Detect which cell encompasses the target text, then output its [X, Y] center coordinate. 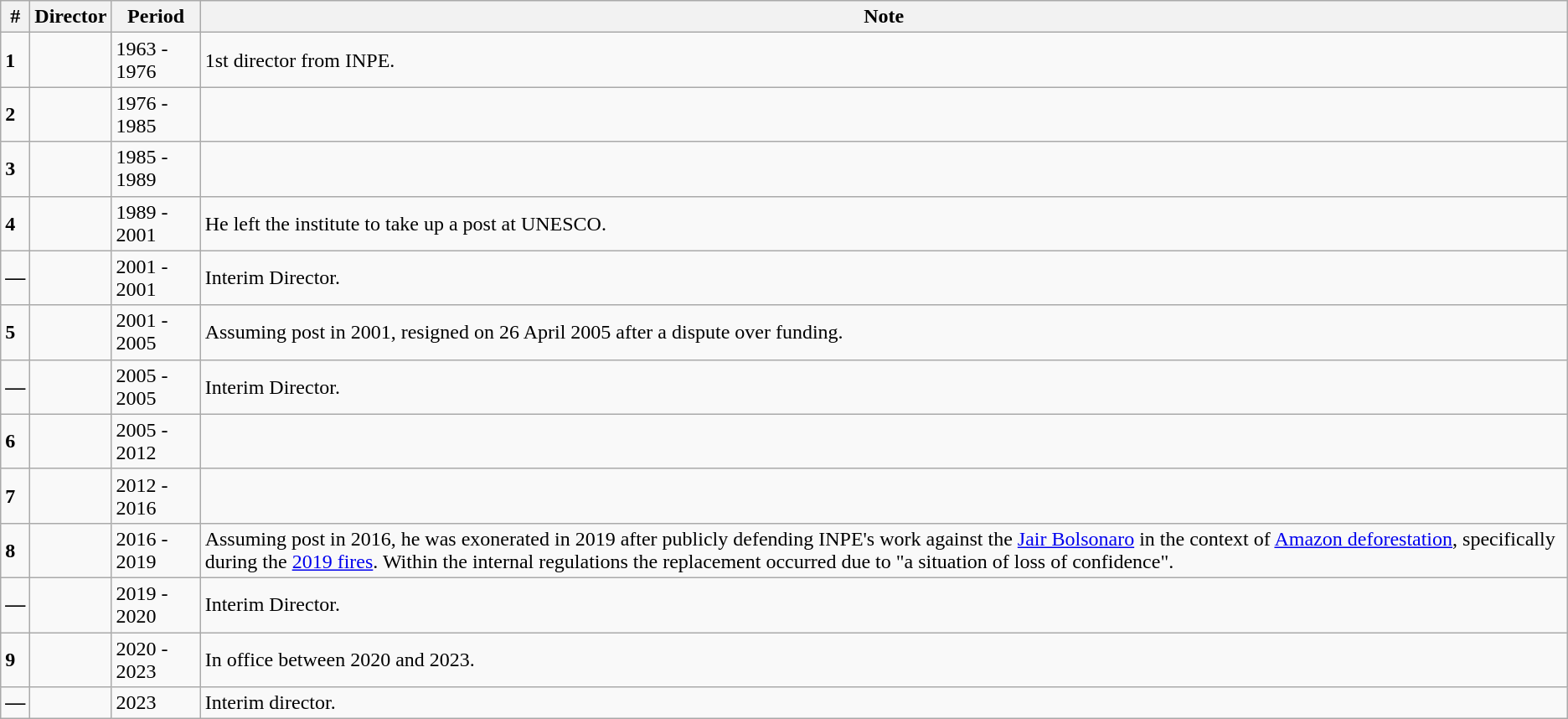
2016 - 2019 [156, 550]
5 [15, 332]
2 [15, 114]
2020 - 2023 [156, 659]
1963 - 1976 [156, 60]
1989 - 2001 [156, 223]
1st director from INPE. [884, 60]
2001 - 2005 [156, 332]
He left the institute to take up a post at UNESCO. [884, 223]
2001 - 2001 [156, 278]
2012 - 2016 [156, 496]
7 [15, 496]
2019 - 2020 [156, 605]
8 [15, 550]
# [15, 17]
Note [884, 17]
1976 - 1985 [156, 114]
Assuming post in 2001, resigned on 26 April 2005 after a dispute over funding. [884, 332]
1 [15, 60]
2023 [156, 703]
1985 - 1989 [156, 169]
Interim director. [884, 703]
6 [15, 441]
4 [15, 223]
2005 - 2005 [156, 387]
9 [15, 659]
2005 - 2012 [156, 441]
Director [70, 17]
Period [156, 17]
In office between 2020 and 2023. [884, 659]
3 [15, 169]
